Find where the given text appears and provide that cell's center as [x, y] coordinate. 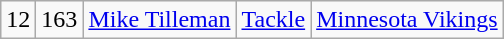
12 [18, 20]
Minnesota Vikings [408, 20]
Tackle [274, 20]
163 [60, 20]
Mike Tilleman [160, 20]
